Return (x, y) of the center of cell containing provided text 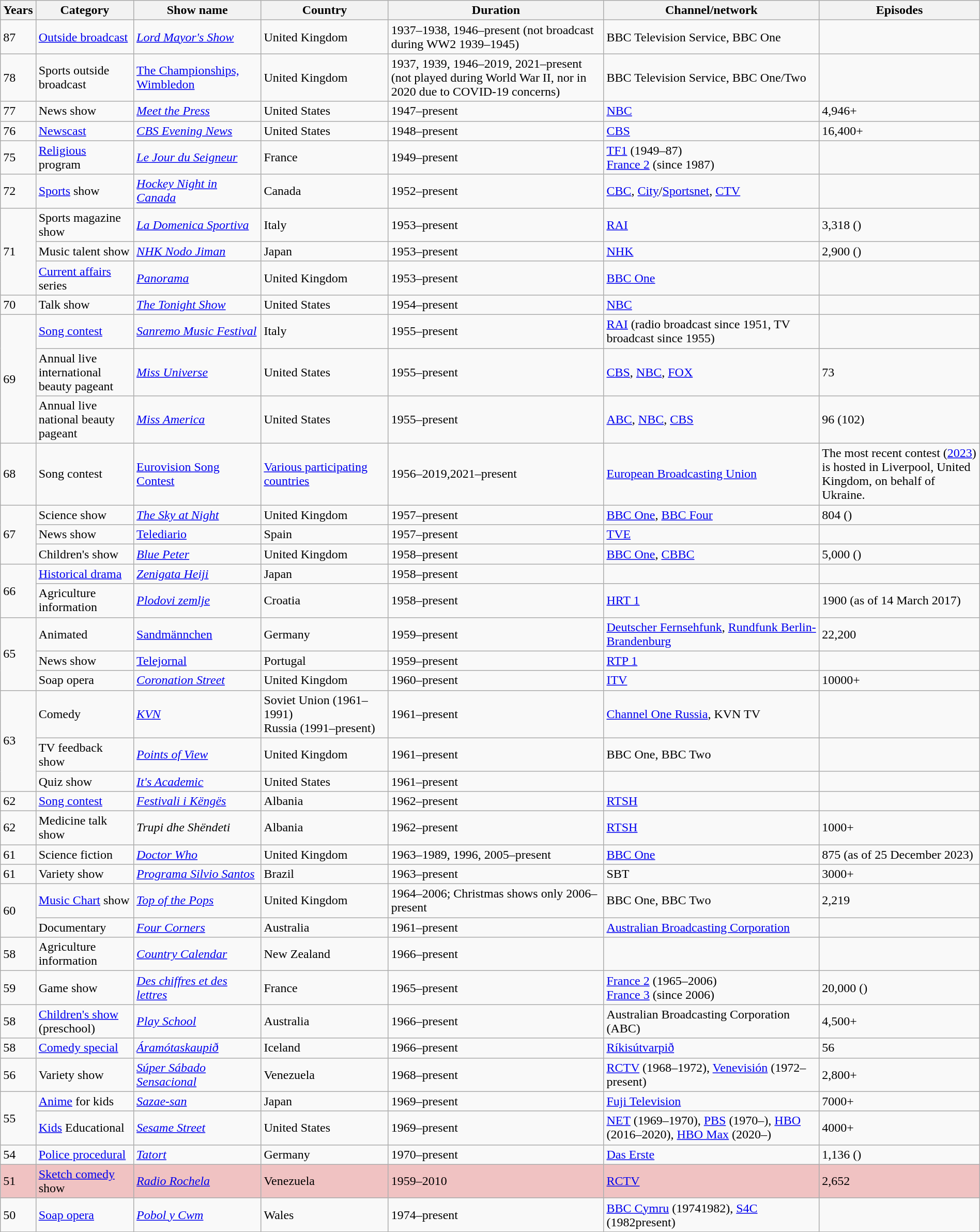
2,900 () (899, 251)
Sports magazine show (85, 224)
European Broadcasting Union (711, 475)
22,200 (899, 634)
Áramótaskaupið (197, 1048)
Annual live national beauty pageant (85, 420)
Years (18, 10)
1937–1938, 1946–present (not broadcast during WW2 1939–1945) (496, 37)
TV feedback show (85, 755)
50 (18, 1215)
Croatia (325, 601)
1000+ (899, 827)
Telejornal (197, 661)
Children's show (85, 554)
CBS (711, 131)
Channel/network (711, 10)
Category (85, 10)
1970–present (496, 1154)
Animated (85, 634)
Deutscher Fernsehfunk, Rundfunk Berlin-Brandenburg (711, 634)
Police procedural (85, 1154)
NHK (711, 251)
France 2 (1965–2006)France 3 (since 2006) (711, 987)
78 (18, 78)
68 (18, 475)
Country Calendar (197, 954)
72 (18, 191)
Children's show (preschool) (85, 1022)
BBC One, CBBC (711, 554)
Duration (496, 10)
1948–present (496, 131)
1937, 1939, 1946–2019, 2021–present (not played during World War II, nor in 2020 due to COVID-19 concerns) (496, 78)
5,000 () (899, 554)
The Sky at Night (197, 515)
1,136 () (899, 1154)
Game show (85, 987)
The most recent contest (2023) is hosted in Liverpool, United Kingdom, on behalf of Ukraine. (899, 475)
Comedy special (85, 1048)
Tatort (197, 1154)
1952–present (496, 191)
RCTV (1968–1972), Venevisión (1972–present) (711, 1074)
ABC, NBC, CBS (711, 420)
RCTV (711, 1181)
New Zealand (325, 954)
Kids Educational (85, 1128)
96 (102) (899, 420)
Eurovision Song Contest (197, 475)
Quiz show (85, 781)
Australian Broadcasting Corporation (711, 927)
CBC, City/Sportsnet, CTV (711, 191)
1959–2010 (496, 1181)
3,318 () (899, 224)
Miss America (197, 420)
Trupi dhe Shëndeti (197, 827)
Show name (197, 10)
4000+ (899, 1128)
804 () (899, 515)
Hockey Night in Canada (197, 191)
1954–present (496, 305)
Blue Peter (197, 554)
20,000 () (899, 987)
Plodovi zemlje (197, 601)
1947–present (496, 111)
Zenigata Heiji (197, 574)
87 (18, 37)
BBC Television Service, BBC One (711, 37)
2,800+ (899, 1074)
NET (1969–1970), PBS (1970–), HBO (2016–2020), HBO Max (2020–) (711, 1128)
70 (18, 305)
Wales (325, 1215)
Doctor Who (197, 855)
69 (18, 378)
Sesame Street (197, 1128)
Lord Mayor's Show (197, 37)
Meet the Press (197, 111)
Newscast (85, 131)
TF1 (1949–87)France 2 (since 1987) (711, 157)
Des chiffres et des lettres (197, 987)
RAI (711, 224)
2,652 (899, 1181)
Talk show (85, 305)
Panorama (197, 278)
Miss Universe (197, 372)
Programa Silvio Santos (197, 874)
55 (18, 1118)
75 (18, 157)
Das Erste (711, 1154)
Outside broadcast (85, 37)
SBT (711, 874)
Channel One Russia, KVN TV (711, 714)
Science fiction (85, 855)
Sports show (85, 191)
La Domenica Sportiva (197, 224)
Science show (85, 515)
1965–present (496, 987)
Telediario (197, 535)
1900 (as of 14 March 2017) (899, 601)
7000+ (899, 1101)
1974–present (496, 1215)
Coronation Street (197, 680)
Points of View (197, 755)
Country (325, 10)
Iceland (325, 1048)
Sketch comedy show (85, 1181)
Sazae-san (197, 1101)
Portugal (325, 661)
Music talent show (85, 251)
Religious program (85, 157)
76 (18, 131)
TVE (711, 535)
67 (18, 535)
Historical drama (85, 574)
Annual live international beauty pageant (85, 372)
Documentary (85, 927)
It's Academic (197, 781)
Le Jour du Seigneur (197, 157)
1949–present (496, 157)
Episodes (899, 10)
66 (18, 590)
Radio Rochela (197, 1181)
RAI (radio broadcast since 1951, TV broadcast since 1955) (711, 331)
71 (18, 251)
Comedy (85, 714)
65 (18, 653)
3000+ (899, 874)
77 (18, 111)
KVN (197, 714)
Sanremo Music Festival (197, 331)
NHK Nodo Jiman (197, 251)
The Tonight Show (197, 305)
59 (18, 987)
Súper Sábado Sensacional (197, 1074)
1964–2006; Christmas shows only 2006–present (496, 901)
1956–2019,2021–present (496, 475)
Top of the Pops (197, 901)
The Championships, Wimbledon (197, 78)
Play School (197, 1022)
BBC Television Service, BBC One/Two (711, 78)
73 (899, 372)
Australian Broadcasting Corporation (ABC) (711, 1022)
Various participating countries (325, 475)
4,946+ (899, 111)
CBS Evening News (197, 131)
ITV (711, 680)
Brazil (325, 874)
1963–1989, 1996, 2005–present (496, 855)
Sports outside broadcast (85, 78)
51 (18, 1181)
54 (18, 1154)
Music Chart show (85, 901)
Canada (325, 191)
875 (as of 25 December 2023) (899, 855)
BBC Cymru (19741982), S4C (1982present) (711, 1215)
Fuji Television (711, 1101)
2,219 (899, 901)
BBC One, BBC Four (711, 515)
1963–present (496, 874)
Spain (325, 535)
Medicine talk show (85, 827)
1960–present (496, 680)
16,400+ (899, 131)
Pobol y Cwm (197, 1215)
4,500+ (899, 1022)
HRT 1 (711, 601)
Soviet Union (1961–1991) Russia (1991–present) (325, 714)
Anime for kids (85, 1101)
10000+ (899, 680)
60 (18, 911)
Four Corners (197, 927)
RTP 1 (711, 661)
63 (18, 740)
Sandmännchen (197, 634)
Festivali i Këngës (197, 801)
CBS, NBC, FOX (711, 372)
1968–present (496, 1074)
Current affairs series (85, 278)
Ríkisútvarpið (711, 1048)
